Return the [x, y] coordinate for the center point of the cell that contains the specified text.  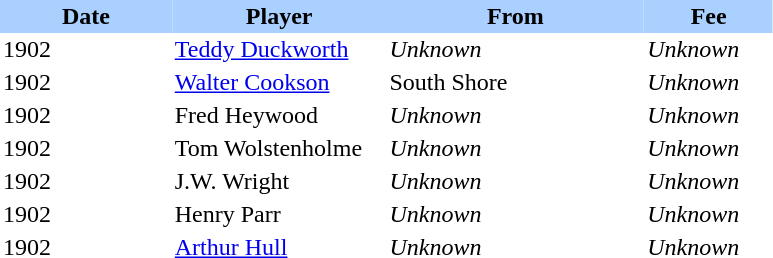
Player [280, 16]
From [516, 16]
Fred Heywood [280, 116]
Tom Wolstenholme [280, 148]
Walter Cookson [280, 82]
Henry Parr [280, 214]
South Shore [516, 82]
Teddy Duckworth [280, 50]
J.W. Wright [280, 182]
Fee [708, 16]
Date [86, 16]
